Find where the given text appears and provide that cell's center as (X, Y) coordinate. 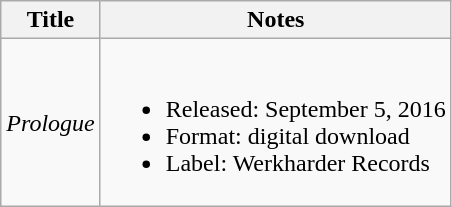
Title (50, 20)
Released: September 5, 2016Format: digital downloadLabel: Werkharder Records (276, 122)
Prologue (50, 122)
Notes (276, 20)
